Provide the [x, y] coordinate of the cell's center where the given text is located.  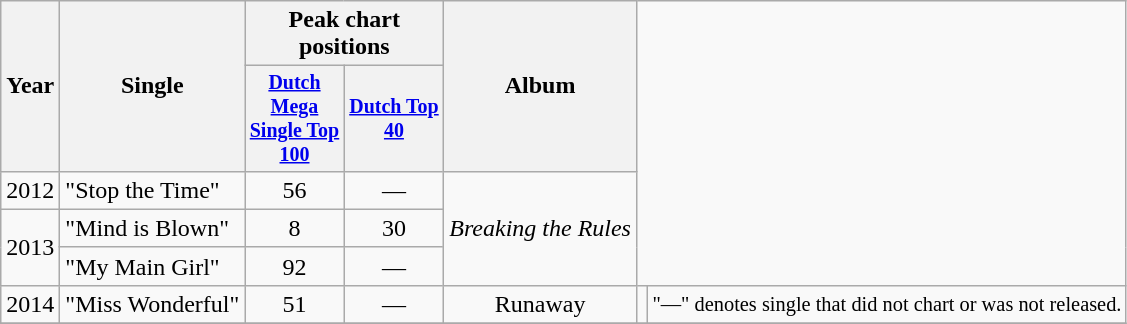
92 [294, 266]
Dutch Mega Single Top 100 [294, 118]
56 [294, 190]
51 [294, 304]
2012 [30, 190]
"—" denotes single that did not chart or was not released. [888, 304]
"My Main Girl" [152, 266]
Peak chart positions [344, 34]
Album [540, 86]
"Stop the Time" [152, 190]
Dutch Top 40 [394, 118]
30 [394, 228]
"Mind is Blown" [152, 228]
Single [152, 86]
8 [294, 228]
2014 [30, 304]
Breaking the Rules [540, 228]
Year [30, 86]
2013 [30, 247]
Runaway [540, 304]
"Miss Wonderful" [152, 304]
